Scan for the cell matching the given text and deliver its (x, y) coordinate at center. 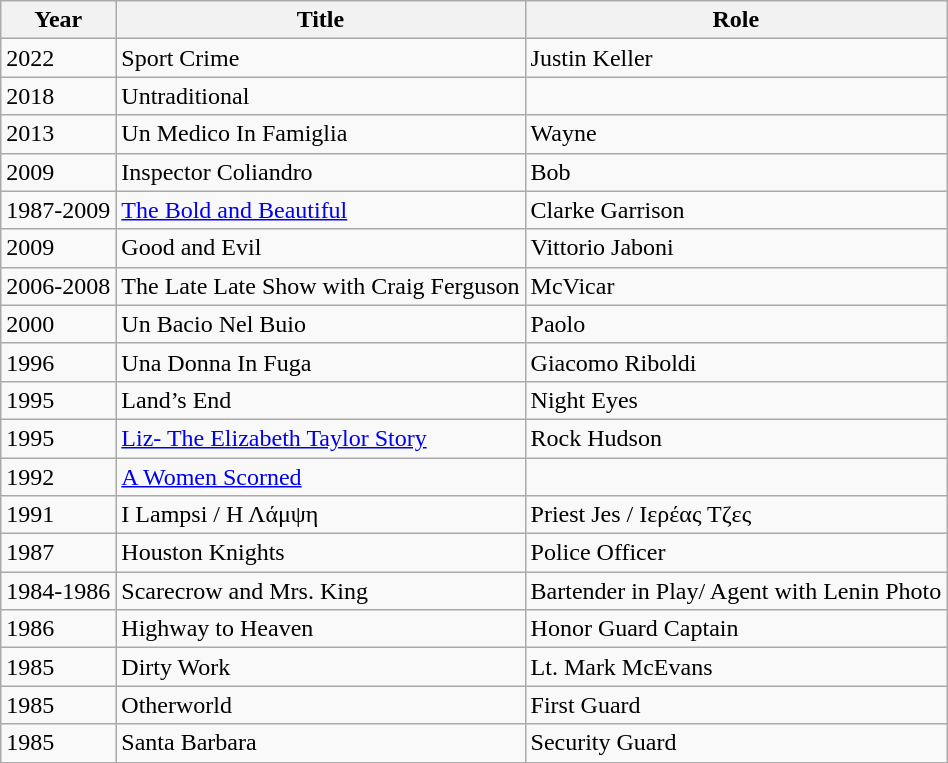
Justin Keller (736, 58)
Role (736, 20)
Clarke Garrison (736, 210)
1987 (58, 553)
1992 (58, 477)
Rock Hudson (736, 438)
First Guard (736, 705)
Lt. Mark McEvans (736, 667)
Good and Evil (320, 248)
Title (320, 20)
Bob (736, 172)
Un Bacio Nel Buio (320, 324)
Santa Barbara (320, 743)
Liz- The Elizabeth Taylor Story (320, 438)
The Bold and Beautiful (320, 210)
Sport Crime (320, 58)
Vittorio Jaboni (736, 248)
Police Officer (736, 553)
1984-1986 (58, 591)
2013 (58, 134)
The Late Late Show with Craig Ferguson (320, 286)
1987-2009 (58, 210)
Year (58, 20)
Inspector Coliandro (320, 172)
Honor Guard Captain (736, 629)
Wayne (736, 134)
1996 (58, 362)
I Lampsi / Η Λάμψη (320, 515)
Priest Jes / Ιερέας Τζες (736, 515)
Un Medico In Famiglia (320, 134)
2006-2008 (58, 286)
Scarecrow and Mrs. King (320, 591)
Land’s End (320, 400)
Otherworld (320, 705)
Security Guard (736, 743)
2022 (58, 58)
Dirty Work (320, 667)
Night Eyes (736, 400)
Untraditional (320, 96)
Highway to Heaven (320, 629)
2000 (58, 324)
1986 (58, 629)
2018 (58, 96)
Giacomo Riboldi (736, 362)
Houston Knights (320, 553)
Bartender in Play/ Agent with Lenin Photo (736, 591)
Una Donna In Fuga (320, 362)
Paolo (736, 324)
A Women Scorned (320, 477)
1991 (58, 515)
McVicar (736, 286)
